Determine the (X, Y) coordinate at the center of the cell enclosing the given text.  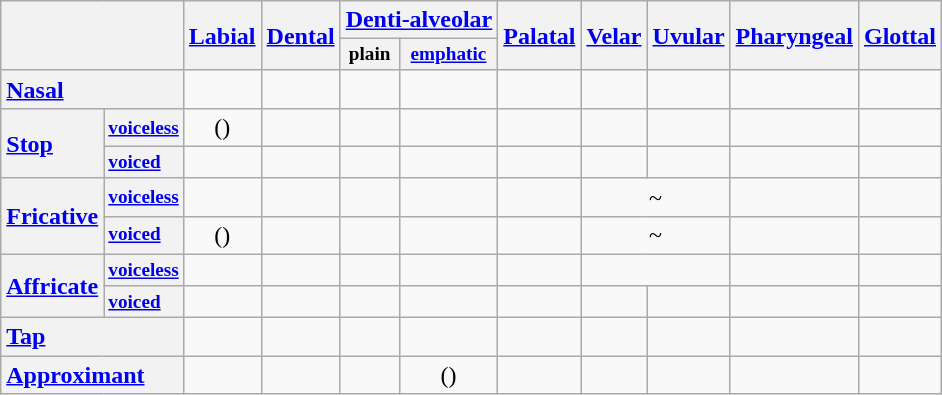
Denti-alveolar (419, 20)
Affricate (52, 286)
Fricative (52, 216)
Glottal (900, 36)
Approximant (92, 375)
Labial (222, 36)
emphatic (448, 55)
Pharyngeal (794, 36)
Nasal (92, 89)
Tap (92, 337)
plain (370, 55)
Dental (300, 36)
Velar (614, 36)
Uvular (688, 36)
Palatal (540, 36)
Stop (52, 144)
